For the text-containing cell, return its midpoint in (x, y) coordinate format. 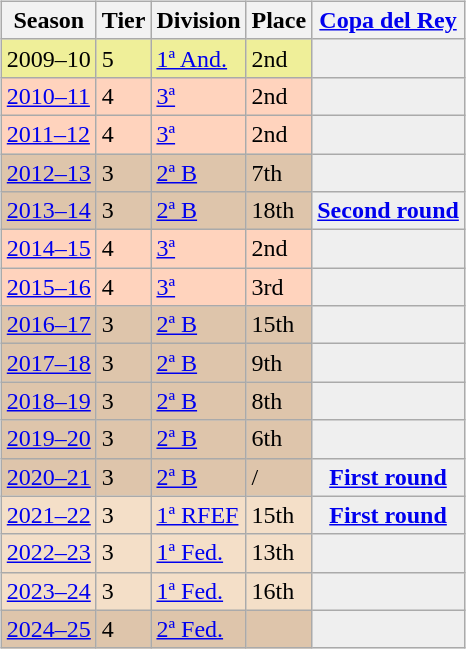
/ (279, 477)
2017–18 (48, 363)
2018–19 (48, 401)
Division (198, 20)
2020–21 (48, 477)
16th (279, 591)
1ª RFEF (198, 515)
3rd (279, 287)
8th (279, 401)
Place (279, 20)
2014–15 (48, 249)
2011–12 (48, 134)
2016–17 (48, 325)
Copa del Rey (388, 20)
2021–22 (48, 515)
9th (279, 363)
5 (124, 58)
6th (279, 439)
Season (48, 20)
Second round (388, 211)
2019–20 (48, 439)
2ª Fed. (198, 629)
2024–25 (48, 629)
7th (279, 173)
Tier (124, 20)
1ª And. (198, 58)
2023–24 (48, 591)
2013–14 (48, 211)
2015–16 (48, 287)
2009–10 (48, 58)
2010–11 (48, 96)
18th (279, 211)
13th (279, 553)
2012–13 (48, 173)
2022–23 (48, 553)
